Capture the cell that displays the provided text and extract its [x, y] central coordinate. 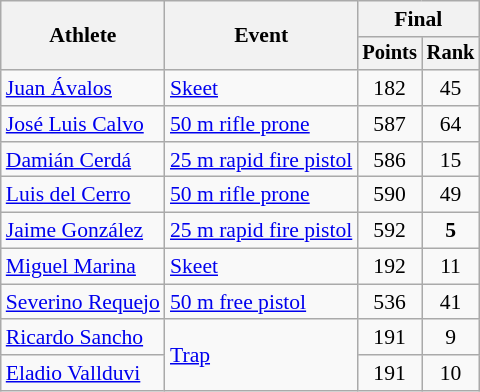
10 [451, 373]
Miguel Marina [83, 267]
Rank [451, 54]
Final [418, 19]
50 m free pistol [261, 302]
Ricardo Sancho [83, 338]
Eladio Vallduvi [83, 373]
590 [389, 195]
45 [451, 88]
64 [451, 124]
592 [389, 231]
41 [451, 302]
49 [451, 195]
11 [451, 267]
José Luis Calvo [83, 124]
5 [451, 231]
Trap [261, 356]
15 [451, 160]
9 [451, 338]
Points [389, 54]
Athlete [83, 36]
Luis del Cerro [83, 195]
Severino Requejo [83, 302]
586 [389, 160]
536 [389, 302]
192 [389, 267]
Jaime González [83, 231]
Juan Ávalos [83, 88]
587 [389, 124]
Damián Cerdá [83, 160]
182 [389, 88]
Event [261, 36]
